For the text-containing cell, return its midpoint in [x, y] coordinate format. 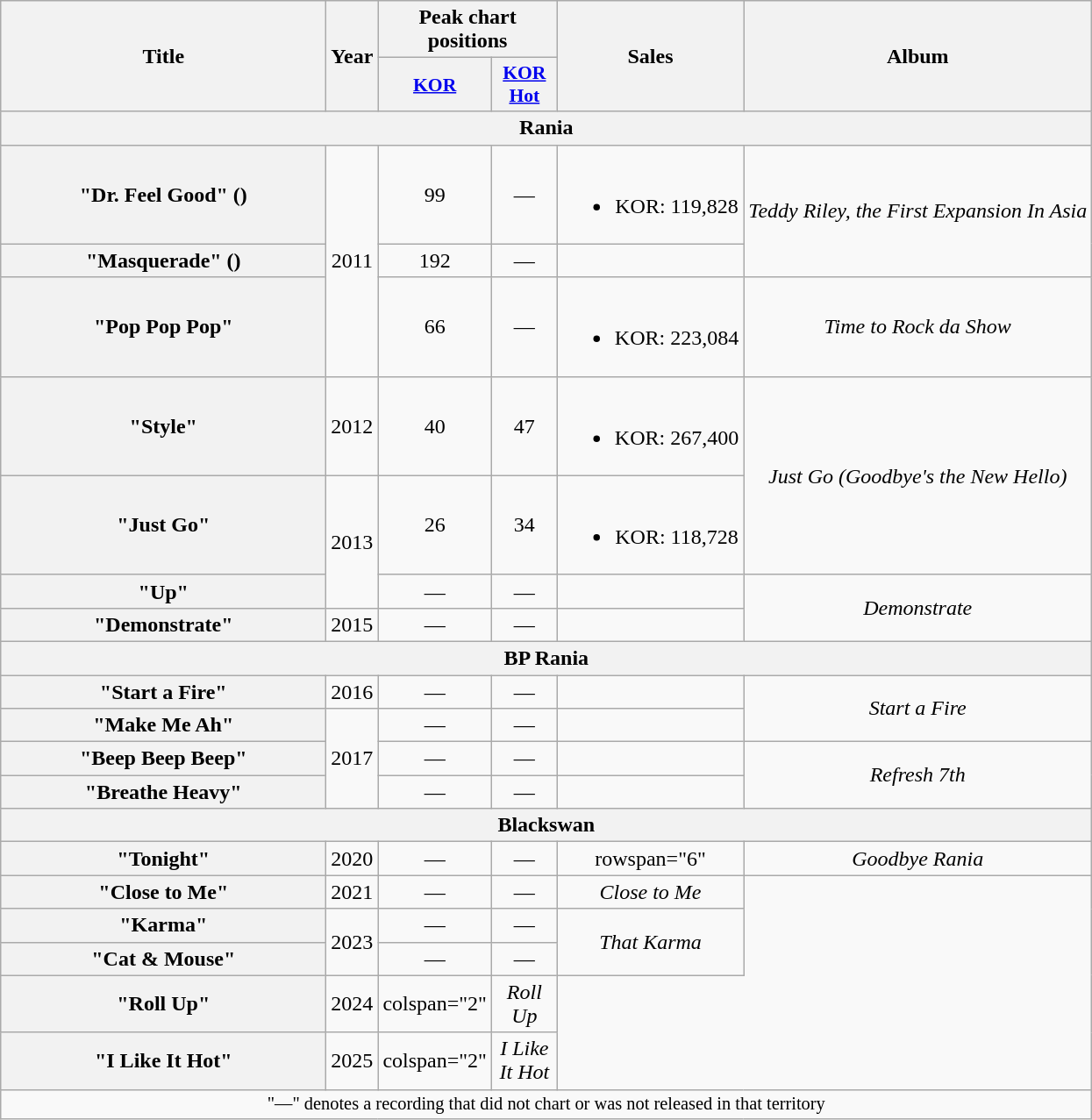
Goodbye Rania [917, 859]
"Dr. Feel Good" () [163, 195]
That Karma [650, 942]
"Start a Fire" [163, 692]
2013 [353, 542]
2023 [353, 942]
2020 [353, 859]
40 [435, 426]
Rania [546, 128]
Close to Me [650, 892]
"Make Me Ah" [163, 725]
"Close to Me" [163, 892]
Title [163, 56]
34 [525, 524]
KOR: 118,728 [650, 524]
Start a Fire [917, 709]
Peak chart positions [467, 30]
Year [353, 56]
Album [917, 56]
"Karma" [163, 925]
47 [525, 426]
"Just Go" [163, 524]
2017 [353, 759]
BP Rania [546, 658]
2016 [353, 692]
KOR: 223,084 [650, 326]
Blackswan [546, 825]
rowspan="6" [650, 859]
"Demonstrate" [163, 624]
"Pop Pop Pop" [163, 326]
2021 [353, 892]
2024 [353, 1003]
"Roll Up" [163, 1003]
192 [435, 260]
KORHot [525, 84]
"Tonight" [163, 859]
2011 [353, 260]
"Cat & Mouse" [163, 959]
Roll Up [525, 1003]
"—" denotes a recording that did not chart or was not released in that territory [546, 1104]
2015 [353, 624]
"Style" [163, 426]
26 [435, 524]
Time to Rock da Show [917, 326]
"Masquerade" () [163, 260]
2025 [353, 1061]
Refresh 7th [917, 775]
"Beep Beep Beep" [163, 759]
I Like It Hot [525, 1061]
"Up" [163, 591]
KOR: 119,828 [650, 195]
KOR: 267,400 [650, 426]
"Breathe Heavy" [163, 792]
2012 [353, 426]
"I Like It Hot" [163, 1061]
Demonstrate [917, 608]
99 [435, 195]
66 [435, 326]
KOR [435, 84]
Teddy Riley, the First Expansion In Asia [917, 210]
Sales [650, 56]
Just Go (Goodbye's the New Hello) [917, 475]
